From the cell containing the given text, extract its center point as [X, Y] coordinate. 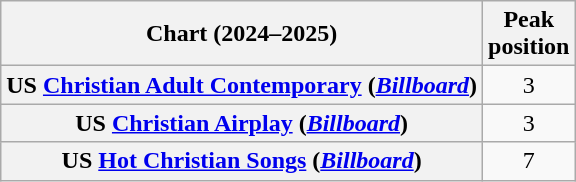
7 [529, 161]
US Christian Adult Contemporary (Billboard) [242, 85]
US Hot Christian Songs (Billboard) [242, 161]
Peakposition [529, 34]
Chart (2024–2025) [242, 34]
US Christian Airplay (Billboard) [242, 123]
